Pinpoint the cell where the given text exists, returning its [X, Y] midpoint coordinate. 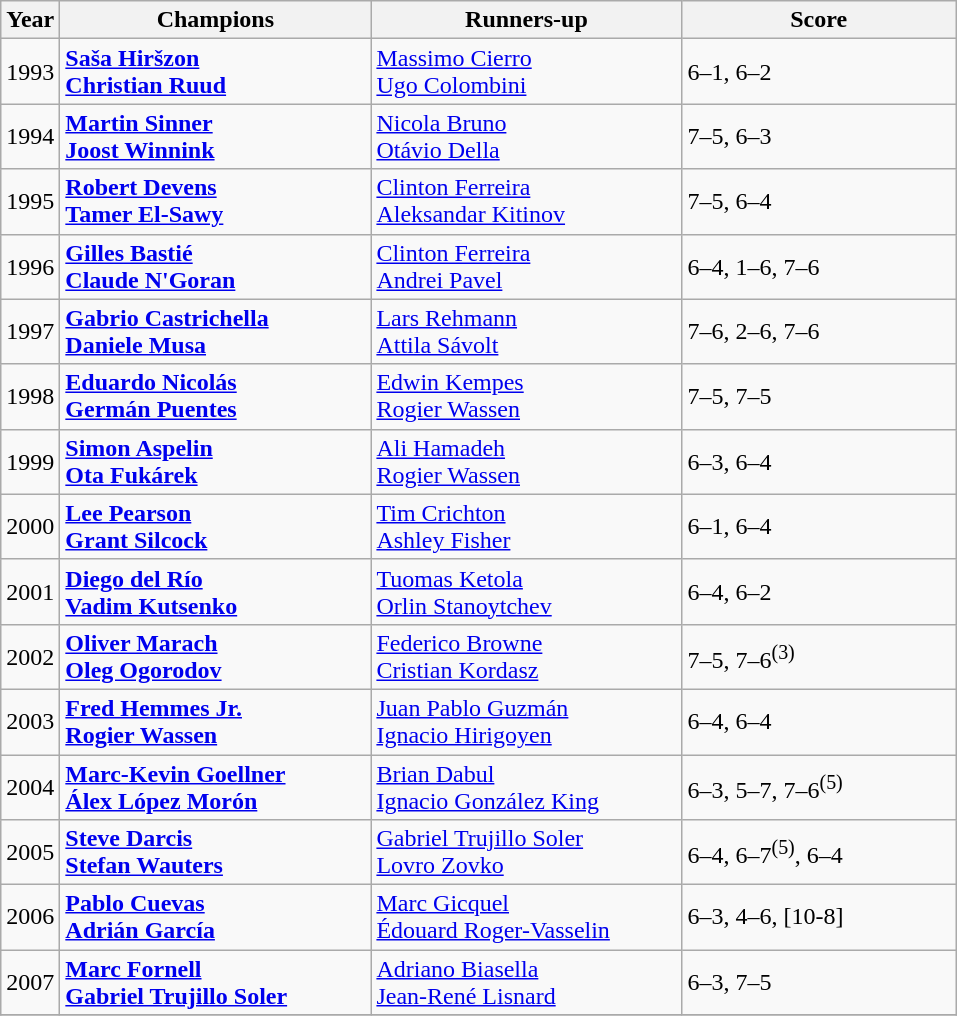
7–5, 6–3 [819, 136]
6–1, 6–4 [819, 526]
2006 [30, 918]
1995 [30, 202]
6–3, 4–6, [10-8] [819, 918]
Ali Hamadeh Rogier Wassen [526, 462]
Lars Rehmann Attila Sávolt [526, 332]
Adriano Biasella Jean-René Lisnard [526, 982]
Year [30, 20]
Federico Browne Cristian Kordasz [526, 656]
Eduardo Nicolás Germán Puentes [216, 396]
6–3, 7–5 [819, 982]
6–4, 6–7(5), 6–4 [819, 852]
Diego del Río Vadim Kutsenko [216, 592]
2003 [30, 722]
2007 [30, 982]
Marc-Kevin Goellner Álex López Morón [216, 786]
Clinton Ferreira Aleksandar Kitinov [526, 202]
6–1, 6–2 [819, 72]
Marc Fornell Gabriel Trujillo Soler [216, 982]
Score [819, 20]
6–4, 1–6, 7–6 [819, 266]
Oliver Marach Oleg Ogorodov [216, 656]
2001 [30, 592]
2004 [30, 786]
1999 [30, 462]
1998 [30, 396]
Tim Crichton Ashley Fisher [526, 526]
6–4, 6–2 [819, 592]
1993 [30, 72]
2000 [30, 526]
1997 [30, 332]
Saša Hiršzon Christian Ruud [216, 72]
Gilles Bastié Claude N'Goran [216, 266]
6–4, 6–4 [819, 722]
2005 [30, 852]
Juan Pablo Guzmán Ignacio Hirigoyen [526, 722]
Marc Gicquel Édouard Roger-Vasselin [526, 918]
Pablo Cuevas Adrián García [216, 918]
1994 [30, 136]
2002 [30, 656]
7–6, 2–6, 7–6 [819, 332]
Robert Devens Tamer El-Sawy [216, 202]
Gabrio Castrichella Daniele Musa [216, 332]
7–5, 7–6(3) [819, 656]
1996 [30, 266]
Clinton Ferreira Andrei Pavel [526, 266]
Lee Pearson Grant Silcock [216, 526]
Nicola Bruno Otávio Della [526, 136]
Tuomas Ketola Orlin Stanoytchev [526, 592]
6–3, 6–4 [819, 462]
Massimo Cierro Ugo Colombini [526, 72]
6–3, 5–7, 7–6(5) [819, 786]
Runners-up [526, 20]
7–5, 7–5 [819, 396]
Gabriel Trujillo Soler Lovro Zovko [526, 852]
Simon Aspelin Ota Fukárek [216, 462]
7–5, 6–4 [819, 202]
Brian Dabul Ignacio González King [526, 786]
Fred Hemmes Jr. Rogier Wassen [216, 722]
Edwin Kempes Rogier Wassen [526, 396]
Champions [216, 20]
Steve Darcis Stefan Wauters [216, 852]
Martin Sinner Joost Winnink [216, 136]
